For the text-containing cell, return its midpoint in [X, Y] coordinate format. 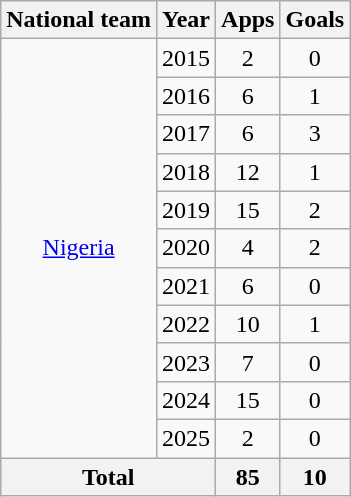
2017 [186, 134]
Nigeria [79, 248]
Apps [248, 20]
2022 [186, 324]
2024 [186, 400]
4 [248, 248]
7 [248, 362]
Goals [315, 20]
3 [315, 134]
12 [248, 172]
2016 [186, 96]
2018 [186, 172]
85 [248, 477]
Total [108, 477]
2021 [186, 286]
Year [186, 20]
2015 [186, 58]
2023 [186, 362]
2020 [186, 248]
National team [79, 20]
2025 [186, 438]
2019 [186, 210]
